Identify which cell holds the provided text, then report its (X, Y) central coordinate. 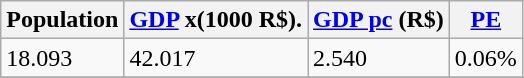
GDP x(1000 R$). (216, 20)
GDP pc (R$) (379, 20)
18.093 (62, 58)
42.017 (216, 58)
0.06% (486, 58)
2.540 (379, 58)
PE (486, 20)
Population (62, 20)
